For the text-containing cell, return its midpoint in [X, Y] coordinate format. 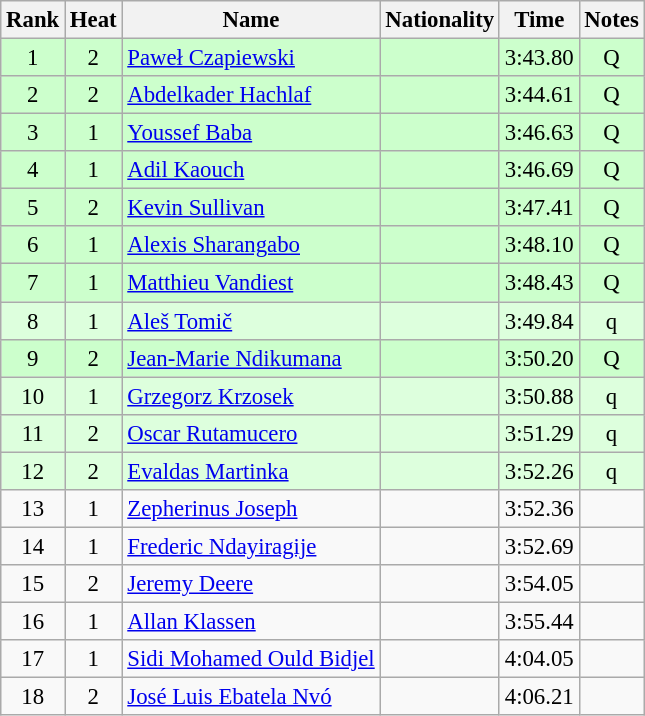
Allan Klassen [251, 621]
17 [33, 659]
Heat [94, 20]
3:46.69 [539, 170]
7 [33, 283]
Oscar Rutamucero [251, 433]
Notes [612, 20]
Time [539, 20]
3:54.05 [539, 584]
10 [33, 396]
Jeremy Deere [251, 584]
3:44.61 [539, 95]
3:52.36 [539, 509]
4:04.05 [539, 659]
3:50.20 [539, 358]
Kevin Sullivan [251, 208]
Nationality [440, 20]
Grzegorz Krzosek [251, 396]
4 [33, 170]
Zepherinus Joseph [251, 509]
3:52.69 [539, 546]
Alexis Sharangabo [251, 245]
3 [33, 133]
12 [33, 471]
14 [33, 546]
Youssef Baba [251, 133]
3:48.43 [539, 283]
9 [33, 358]
8 [33, 321]
Abdelkader Hachlaf [251, 95]
Jean-Marie Ndikumana [251, 358]
11 [33, 433]
3:55.44 [539, 621]
3:48.10 [539, 245]
3:49.84 [539, 321]
5 [33, 208]
Sidi Mohamed Ould Bidjel [251, 659]
3:43.80 [539, 58]
Name [251, 20]
3:50.88 [539, 396]
16 [33, 621]
José Luis Ebatela Nvó [251, 697]
15 [33, 584]
Matthieu Vandiest [251, 283]
3:52.26 [539, 471]
Adil Kaouch [251, 170]
Aleš Tomič [251, 321]
3:51.29 [539, 433]
Paweł Czapiewski [251, 58]
3:46.63 [539, 133]
4:06.21 [539, 697]
Evaldas Martinka [251, 471]
13 [33, 509]
Rank [33, 20]
18 [33, 697]
Frederic Ndayiragije [251, 546]
3:47.41 [539, 208]
6 [33, 245]
